Return the (x, y) coordinate for the center point of the cell that contains the specified text.  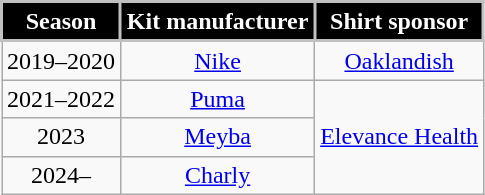
2019–2020 (62, 60)
2023 (62, 137)
Puma (218, 99)
Charly (218, 175)
Season (62, 22)
Meyba (218, 137)
Elevance Health (400, 137)
Nike (218, 60)
Shirt sponsor (400, 22)
2024– (62, 175)
Oaklandish (400, 60)
2021–2022 (62, 99)
Kit manufacturer (218, 22)
